Find where the given text appears and provide that cell's center as (x, y) coordinate. 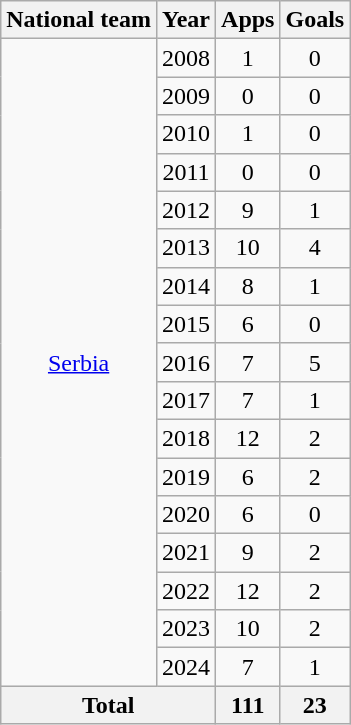
2017 (186, 400)
National team (79, 20)
2008 (186, 58)
5 (315, 362)
Year (186, 20)
23 (315, 705)
2016 (186, 362)
2020 (186, 515)
2024 (186, 667)
4 (315, 248)
2021 (186, 553)
2015 (186, 324)
2019 (186, 477)
2012 (186, 210)
2023 (186, 629)
2011 (186, 172)
2018 (186, 438)
Serbia (79, 362)
2009 (186, 96)
Apps (248, 20)
2014 (186, 286)
2010 (186, 134)
2013 (186, 248)
Total (108, 705)
111 (248, 705)
8 (248, 286)
Goals (315, 20)
2022 (186, 591)
